Scan for the cell matching the given text and deliver its [x, y] coordinate at center. 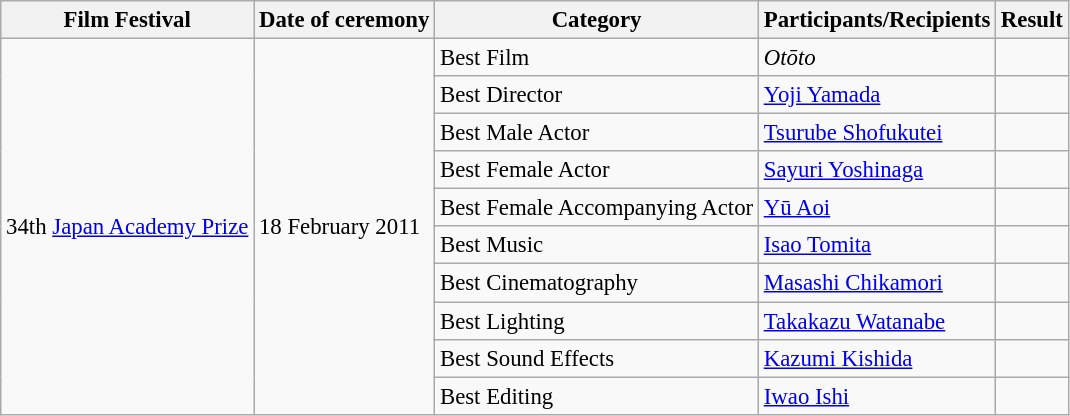
Best Cinematography [597, 283]
Best Female Actor [597, 170]
Tsurube Shofukutei [876, 133]
Best Lighting [597, 321]
Best Editing [597, 396]
Iwao Ishi [876, 396]
Category [597, 20]
18 February 2011 [344, 227]
Best Director [597, 95]
Date of ceremony [344, 20]
34th Japan Academy Prize [128, 227]
Result [1032, 20]
Kazumi Kishida [876, 358]
Masashi Chikamori [876, 283]
Sayuri Yoshinaga [876, 170]
Takakazu Watanabe [876, 321]
Film Festival [128, 20]
Best Film [597, 58]
Otōto [876, 58]
Best Female Accompanying Actor [597, 208]
Best Sound Effects [597, 358]
Best Music [597, 245]
Yū Aoi [876, 208]
Isao Tomita [876, 245]
Yoji Yamada [876, 95]
Participants/Recipients [876, 20]
Best Male Actor [597, 133]
